Output the (X, Y) coordinate of the center of the cell containing the given text.  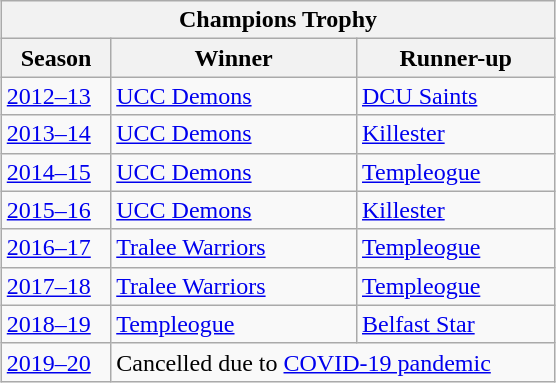
2016–17 (56, 248)
2017–18 (56, 286)
2013–14 (56, 134)
Runner-up (455, 58)
Winner (234, 58)
2014–15 (56, 172)
2019–20 (56, 362)
2018–19 (56, 324)
DCU Saints (455, 96)
2015–16 (56, 210)
Belfast Star (455, 324)
2012–13 (56, 96)
Champions Trophy (278, 20)
Cancelled due to COVID-19 pandemic (333, 362)
Season (56, 58)
